Identify which cell holds the provided text, then report its [X, Y] central coordinate. 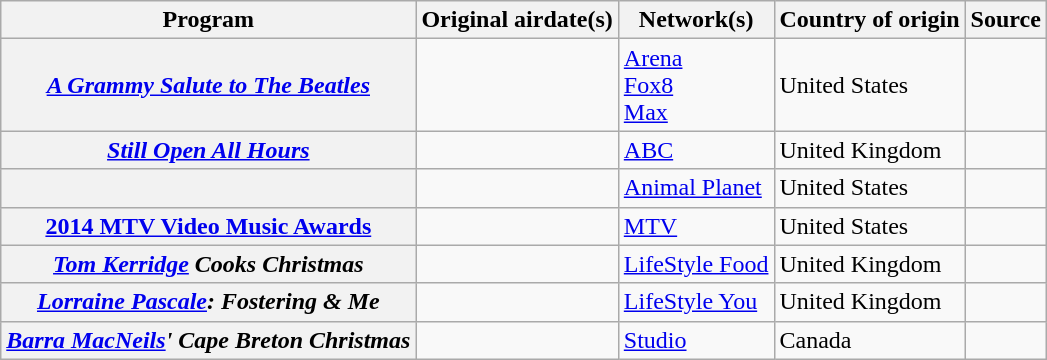
ABC [696, 150]
LifeStyle Food [696, 264]
LifeStyle You [696, 302]
Program [208, 20]
MTV [696, 226]
Barra MacNeils' Cape Breton Christmas [208, 340]
Country of origin [870, 20]
Original airdate(s) [517, 20]
Still Open All Hours [208, 150]
2014 MTV Video Music Awards [208, 226]
Tom Kerridge Cooks Christmas [208, 264]
Animal Planet [696, 188]
ArenaFox8Max [696, 85]
Canada [870, 340]
Lorraine Pascale: Fostering & Me [208, 302]
Source [1006, 20]
A Grammy Salute to The Beatles [208, 85]
Network(s) [696, 20]
Studio [696, 340]
